Output the [X, Y] coordinate of the center of the cell containing the given text.  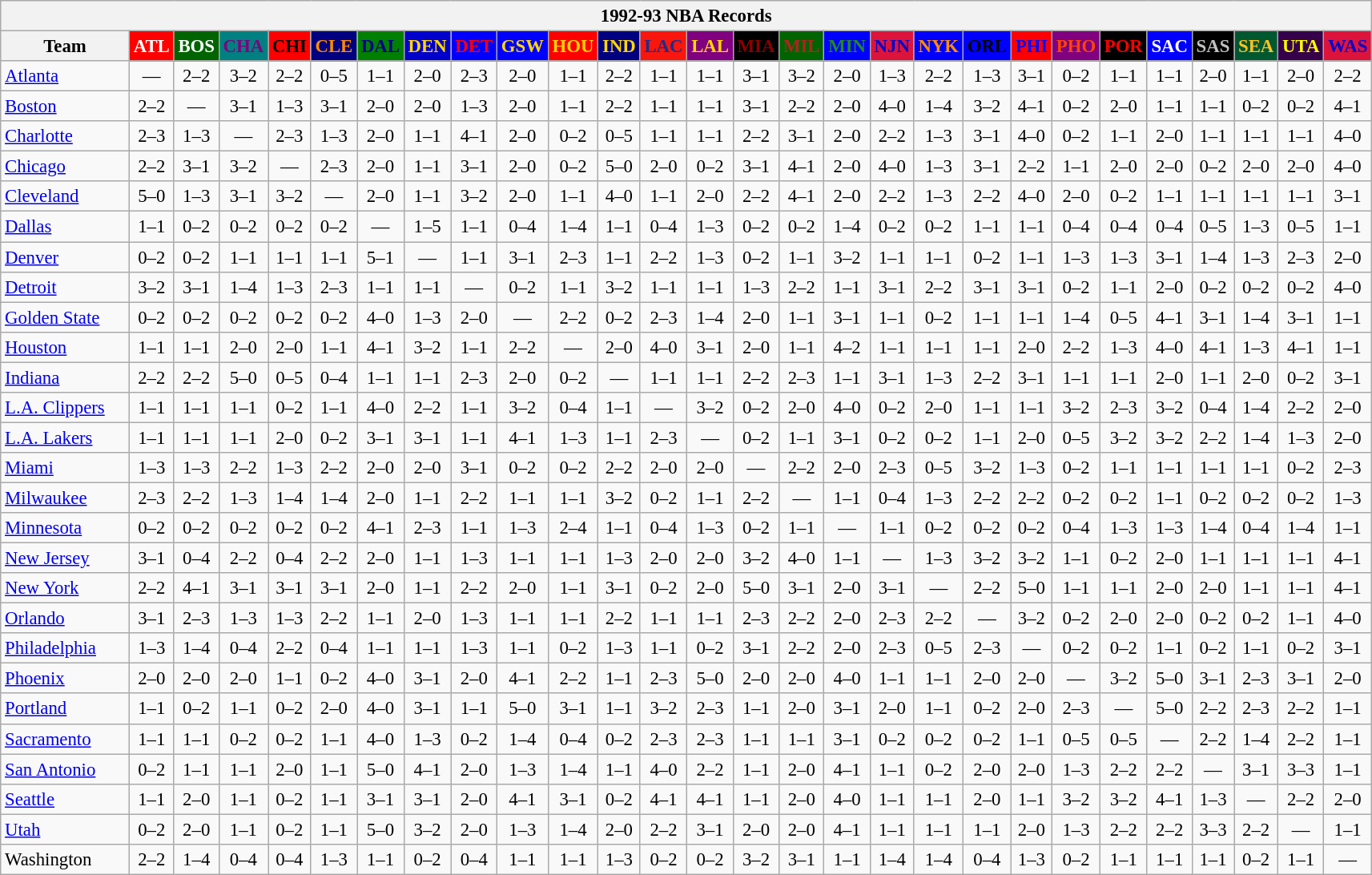
Team [66, 46]
Minnesota [66, 528]
WAS [1348, 46]
DAL [381, 46]
BOS [196, 46]
ORL [987, 46]
LAL [710, 46]
Indiana [66, 377]
Phoenix [66, 679]
GSW [522, 46]
LAC [663, 46]
DET [474, 46]
DEN [428, 46]
Philadelphia [66, 648]
SEA [1256, 46]
HOU [573, 46]
Seattle [66, 799]
CHA [243, 46]
NJN [892, 46]
MIN [847, 46]
SAC [1169, 46]
5–1 [381, 257]
Portland [66, 709]
Charlotte [66, 136]
1992-93 NBA Records [686, 16]
PHI [1032, 46]
IND [619, 46]
CHI [289, 46]
New York [66, 588]
UTA [1301, 46]
Golden State [66, 317]
Orlando [66, 619]
L.A. Clippers [66, 408]
Atlanta [66, 76]
New Jersey [66, 558]
ATL [151, 46]
MIL [802, 46]
SAS [1213, 46]
NYK [939, 46]
Denver [66, 257]
Washington [66, 860]
Miami [66, 468]
1–5 [428, 227]
2–4 [573, 528]
POR [1123, 46]
4–2 [847, 347]
CLE [333, 46]
Chicago [66, 167]
Milwaukee [66, 498]
MIA [756, 46]
Utah [66, 829]
Boston [66, 107]
PHO [1076, 46]
Detroit [66, 287]
Dallas [66, 227]
Sacramento [66, 739]
Cleveland [66, 196]
Houston [66, 347]
L.A. Lakers [66, 437]
San Antonio [66, 769]
